Return (x, y) of the center of cell containing provided text 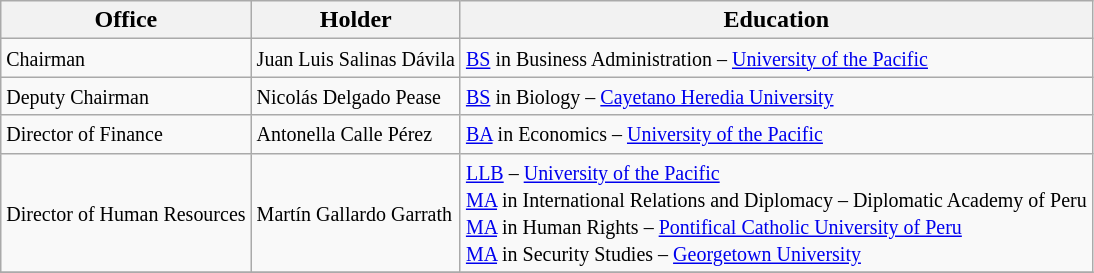
Deputy Chairman (126, 96)
Office (126, 20)
Juan Luis Salinas Dávila (356, 58)
BS in Biology – Cayetano Heredia University (776, 96)
Chairman (126, 58)
Director of Finance (126, 134)
BS in Business Administration – University of the Pacific (776, 58)
Education (776, 20)
BA in Economics – University of the Pacific (776, 134)
Holder (356, 20)
Antonella Calle Pérez (356, 134)
Director of Human Resources (126, 212)
Martín Gallardo Garrath (356, 212)
Nicolás Delgado Pease (356, 96)
